For the text-containing cell, return its midpoint in [X, Y] coordinate format. 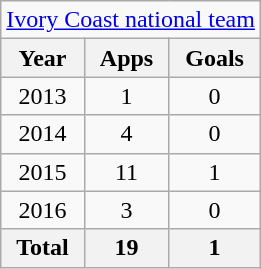
3 [126, 210]
11 [126, 172]
4 [126, 134]
Total [42, 248]
Apps [126, 58]
2013 [42, 96]
Year [42, 58]
Goals [215, 58]
2016 [42, 210]
Ivory Coast national team [131, 20]
19 [126, 248]
2015 [42, 172]
2014 [42, 134]
